Scan for the cell matching the given text and deliver its (x, y) coordinate at center. 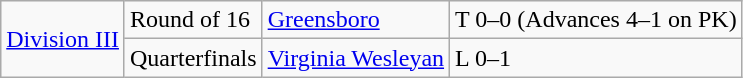
Virginia Wesleyan (356, 58)
Division III (63, 39)
T 0–0 (Advances 4–1 on PK) (596, 20)
Quarterfinals (193, 58)
L 0–1 (596, 58)
Round of 16 (193, 20)
Greensboro (356, 20)
